From the cell containing the given text, extract its center point as [x, y] coordinate. 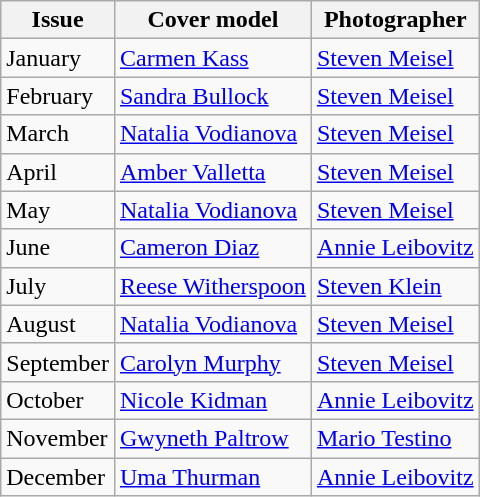
August [58, 324]
December [58, 477]
Photographer [395, 20]
May [58, 210]
Cover model [212, 20]
Carolyn Murphy [212, 362]
Amber Valletta [212, 172]
January [58, 58]
Issue [58, 20]
Mario Testino [395, 438]
Sandra Bullock [212, 96]
Cameron Diaz [212, 248]
March [58, 134]
February [58, 96]
Steven Klein [395, 286]
July [58, 286]
Reese Witherspoon [212, 286]
June [58, 248]
September [58, 362]
October [58, 400]
Uma Thurman [212, 477]
Gwyneth Paltrow [212, 438]
Carmen Kass [212, 58]
April [58, 172]
Nicole Kidman [212, 400]
November [58, 438]
